Find where the given text appears and provide that cell's center as [X, Y] coordinate. 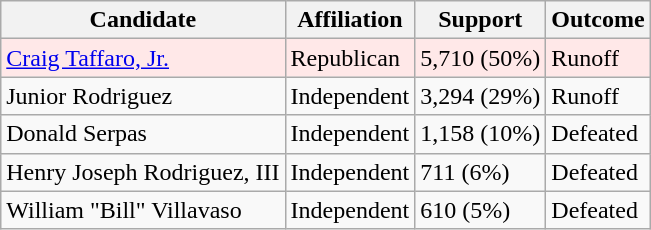
William "Bill" Villavaso [143, 210]
Support [480, 20]
711 (6%) [480, 172]
Henry Joseph Rodriguez, III [143, 172]
Candidate [143, 20]
Donald Serpas [143, 134]
3,294 (29%) [480, 96]
Affiliation [350, 20]
Republican [350, 58]
5,710 (50%) [480, 58]
1,158 (10%) [480, 134]
Junior Rodriguez [143, 96]
Outcome [598, 20]
Craig Taffaro, Jr. [143, 58]
610 (5%) [480, 210]
